Return (x, y) of the center of cell containing provided text 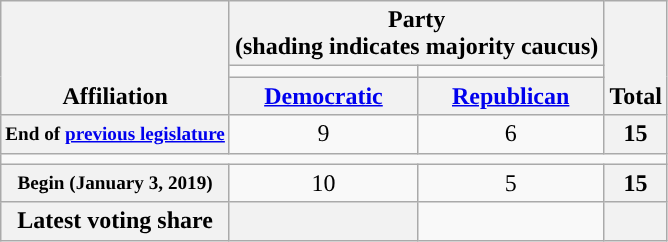
6 (511, 134)
End of previous legislature (116, 134)
Begin (January 3, 2019) (116, 183)
Party(shading indicates majority caucus) (416, 34)
5 (511, 183)
Affiliation (116, 58)
Republican (511, 96)
Latest voting share (116, 221)
10 (323, 183)
9 (323, 134)
Total (636, 58)
Democratic (323, 96)
